Return the [X, Y] coordinate for the center point of the cell that contains the specified text.  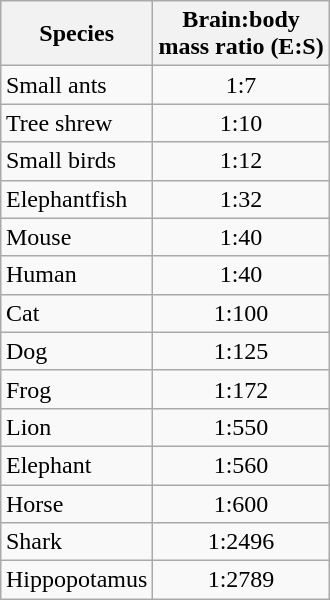
Dog [76, 351]
Brain:bodymass ratio (E:S) [241, 34]
Horse [76, 503]
1:12 [241, 161]
Species [76, 34]
Frog [76, 389]
Human [76, 275]
Mouse [76, 237]
Small birds [76, 161]
1:125 [241, 351]
1:600 [241, 503]
Elephantfish [76, 199]
Tree shrew [76, 123]
1:7 [241, 85]
Shark [76, 542]
1:10 [241, 123]
1:100 [241, 313]
1:560 [241, 465]
Elephant [76, 465]
1:2496 [241, 542]
1:172 [241, 389]
Cat [76, 313]
Small ants [76, 85]
1:2789 [241, 580]
Lion [76, 427]
Hippopotamus [76, 580]
1:550 [241, 427]
1:32 [241, 199]
